Return the [x, y] coordinate for the center point of the cell that contains the specified text.  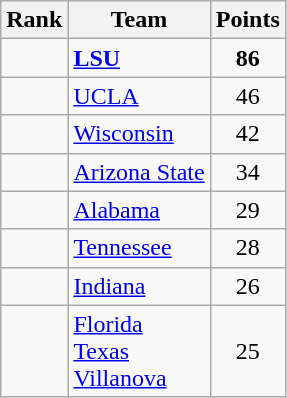
29 [248, 210]
Points [248, 20]
Wisconsin [139, 134]
UCLA [139, 96]
Tennessee [139, 248]
25 [248, 351]
26 [248, 286]
Arizona State [139, 172]
LSU [139, 58]
28 [248, 248]
Team [139, 20]
42 [248, 134]
Alabama [139, 210]
46 [248, 96]
Rank [34, 20]
FloridaTexasVillanova [139, 351]
Indiana [139, 286]
34 [248, 172]
86 [248, 58]
